Return [X, Y] of the center of cell containing provided text 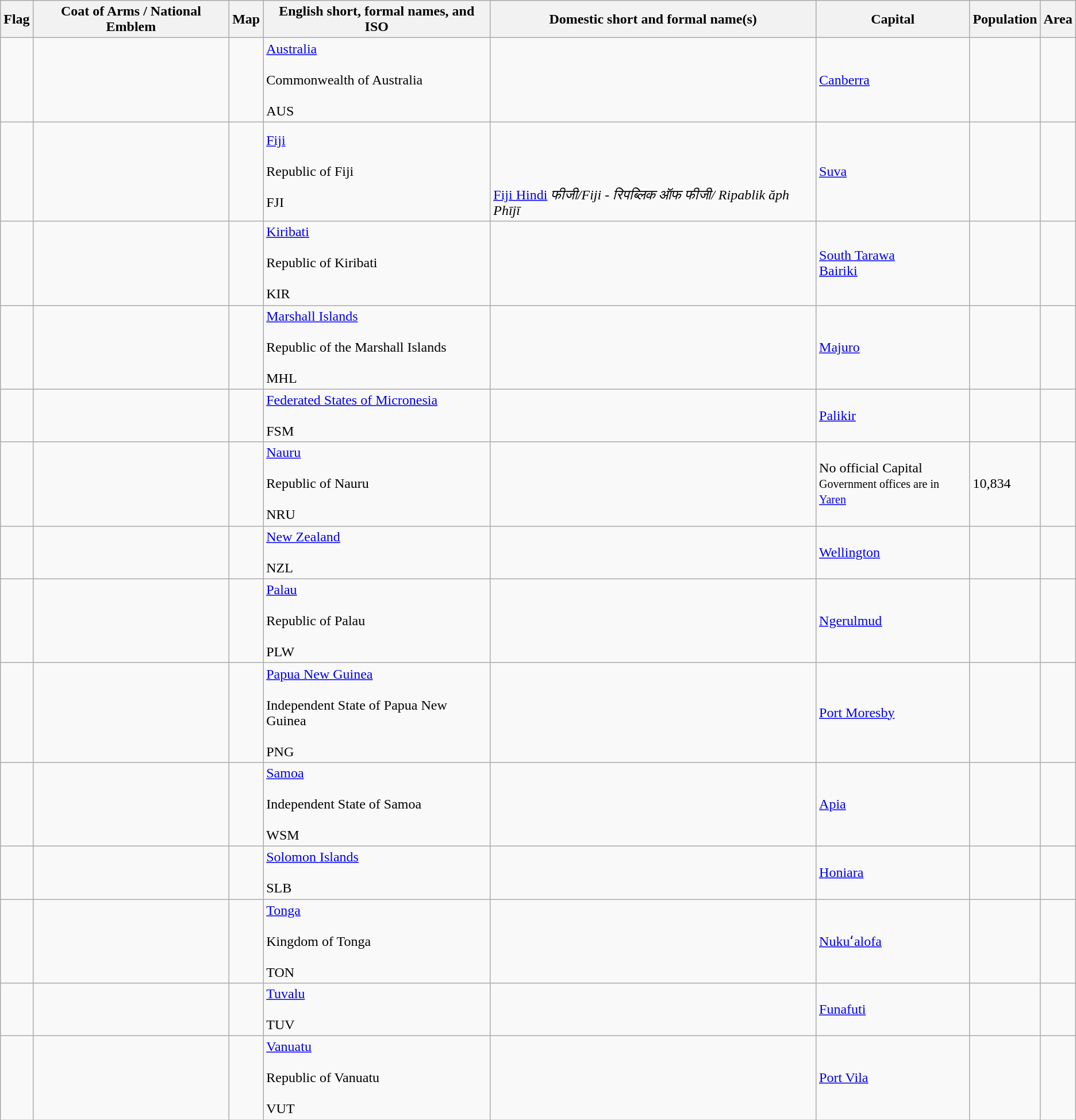
Federated States of MicronesiaFSM [377, 415]
PalauRepublic of PalauPLW [377, 621]
English short, formal names, and ISO [377, 20]
Papua New GuineaIndependent State of Papua New GuineaPNG [377, 713]
Map [246, 20]
Ngerulmud [893, 621]
Domestic short and formal name(s) [653, 20]
Majuro [893, 347]
South TarawaBairiki [893, 263]
Wellington [893, 552]
New ZealandNZL [377, 552]
AustraliaCommonwealth of AustraliaAUS [377, 80]
Coat of Arms / National Emblem [131, 20]
Capital [893, 20]
No official CapitalGovernment offices are in Yaren [893, 484]
TongaKingdom of TongaTON [377, 941]
KiribatiRepublic of KiribatiKIR [377, 263]
Marshall IslandsRepublic of the Marshall IslandsMHL [377, 347]
Solomon IslandsSLB [377, 872]
Palikir [893, 415]
NauruRepublic of NauruNRU [377, 484]
TuvaluTUV [377, 1010]
Flag [17, 20]
Area [1058, 20]
Canberra [893, 80]
Port Moresby [893, 713]
Suva [893, 171]
VanuatuRepublic of VanuatuVUT [377, 1078]
SamoaIndependent State of SamoaWSM [377, 804]
Population [1005, 20]
10,834 [1005, 484]
Funafuti [893, 1010]
FijiRepublic of FijiFJI [377, 171]
Port Vila [893, 1078]
Nukuʻalofa [893, 941]
Fiji Hindi फीजी/Fiji - रिपब्लिक ऑफ फीजी/ Ripablik ăph Phījī [653, 171]
Honiara [893, 872]
Apia [893, 804]
